For the text-containing cell, return its midpoint in (x, y) coordinate format. 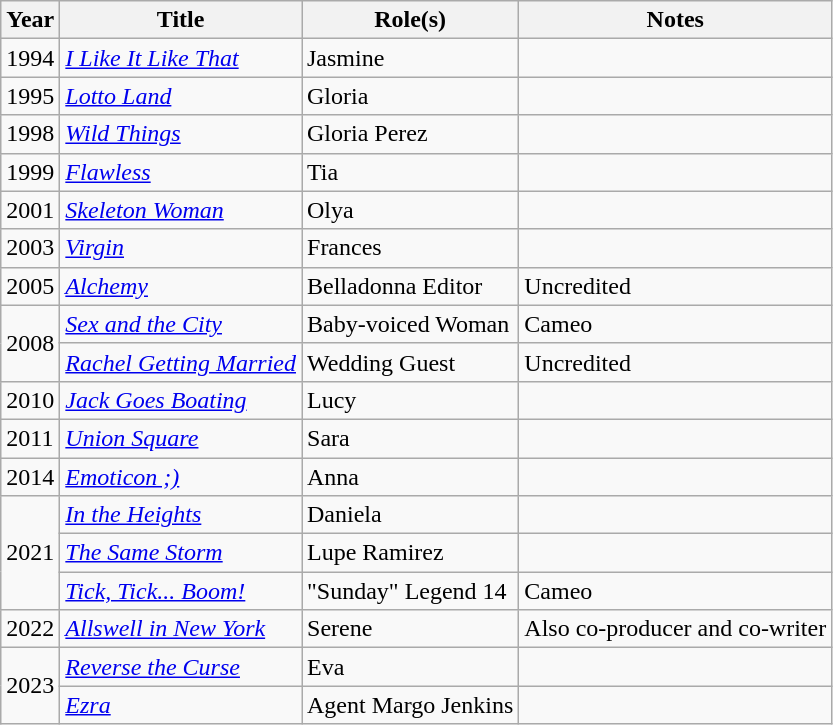
Baby-voiced Woman (410, 324)
2011 (30, 438)
Jack Goes Boating (181, 400)
Notes (676, 20)
Union Square (181, 438)
Sara (410, 438)
Tick, Tick... Boom! (181, 591)
Eva (410, 667)
Daniela (410, 515)
Jasmine (410, 58)
Title (181, 20)
I Like It Like That (181, 58)
2005 (30, 286)
2021 (30, 553)
Anna (410, 477)
Flawless (181, 172)
Lotto Land (181, 96)
Skeleton Woman (181, 210)
Gloria (410, 96)
Rachel Getting Married (181, 362)
Lupe Ramirez (410, 553)
2003 (30, 248)
Year (30, 20)
1994 (30, 58)
Tia (410, 172)
2001 (30, 210)
Lucy (410, 400)
Wedding Guest (410, 362)
Wild Things (181, 134)
Ezra (181, 705)
1995 (30, 96)
Agent Margo Jenkins (410, 705)
"Sunday" Legend 14 (410, 591)
Frances (410, 248)
Serene (410, 629)
1999 (30, 172)
2014 (30, 477)
1998 (30, 134)
2023 (30, 686)
Emoticon ;) (181, 477)
2022 (30, 629)
Gloria Perez (410, 134)
Sex and the City (181, 324)
2010 (30, 400)
Reverse the Curse (181, 667)
2008 (30, 343)
Virgin (181, 248)
The Same Storm (181, 553)
Role(s) (410, 20)
Alchemy (181, 286)
Allswell in New York (181, 629)
Belladonna Editor (410, 286)
Olya (410, 210)
In the Heights (181, 515)
Also co-producer and co-writer (676, 629)
